For the text-containing cell, return its midpoint in (X, Y) coordinate format. 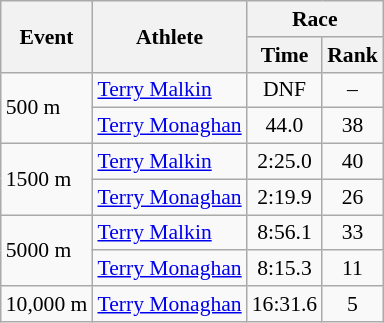
11 (352, 269)
Time (284, 55)
1500 m (47, 180)
38 (352, 126)
10,000 m (47, 304)
44.0 (284, 126)
– (352, 90)
Event (47, 36)
26 (352, 197)
8:15.3 (284, 269)
33 (352, 233)
8:56.1 (284, 233)
2:19.9 (284, 197)
Athlete (169, 36)
Rank (352, 55)
16:31.6 (284, 304)
5000 m (47, 250)
2:25.0 (284, 162)
500 m (47, 108)
DNF (284, 90)
Race (315, 19)
5 (352, 304)
40 (352, 162)
